Provide the [x, y] coordinate of the cell's center where the given text is located.  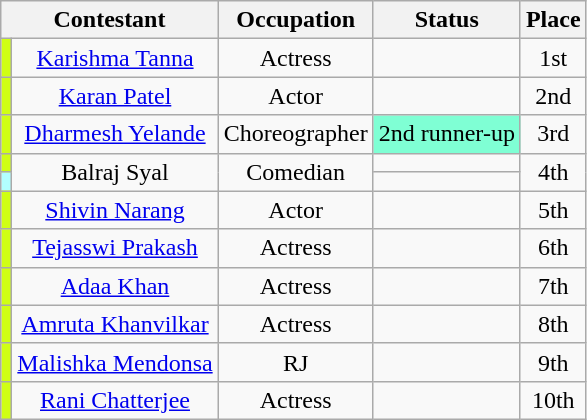
Dharmesh Yelande [115, 134]
Adaa Khan [115, 286]
Choreographer [296, 134]
Status [446, 20]
10th [553, 400]
Occupation [296, 20]
Rani Chatterjee [115, 400]
Place [553, 20]
5th [553, 210]
Karishma Tanna [115, 58]
8th [553, 324]
3rd [553, 134]
Amruta Khanvilkar [115, 324]
2nd [553, 96]
7th [553, 286]
6th [553, 248]
4th [553, 172]
Tejasswi Prakash [115, 248]
1st [553, 58]
2nd runner-up [446, 134]
Comedian [296, 172]
RJ [296, 362]
9th [553, 362]
Shivin Narang [115, 210]
Karan Patel [115, 96]
Contestant [110, 20]
Balraj Syal [115, 172]
Malishka Mendonsa [115, 362]
